Identify which cell holds the provided text, then report its [x, y] central coordinate. 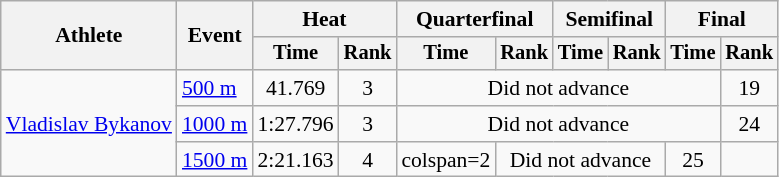
1:27.796 [295, 124]
Event [214, 36]
41.769 [295, 88]
24 [749, 124]
Semifinal [609, 19]
Vladislav Bykanov [89, 124]
Final [721, 19]
Athlete [89, 36]
Quarterfinal [474, 19]
Heat [324, 19]
500 m [214, 88]
1000 m [214, 124]
19 [749, 88]
